Return [X, Y] of the center of cell containing provided text 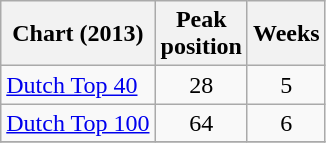
Dutch Top 100 [78, 123]
Peakposition [201, 34]
6 [286, 123]
5 [286, 85]
Dutch Top 40 [78, 85]
Weeks [286, 34]
64 [201, 123]
28 [201, 85]
Chart (2013) [78, 34]
